From the cell containing the given text, extract its center point as (X, Y) coordinate. 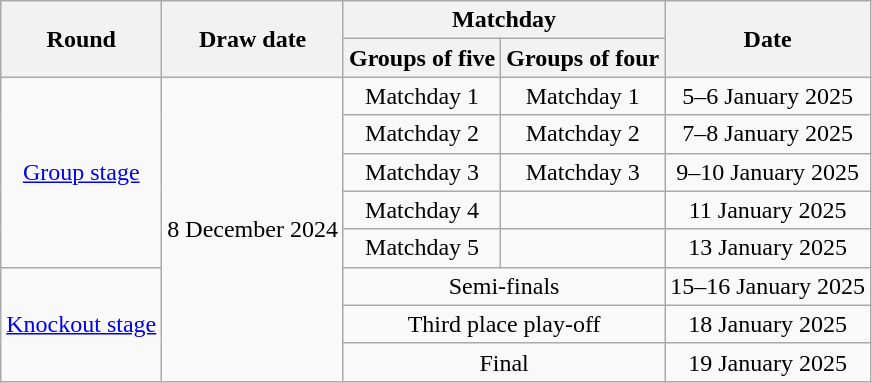
Semi-finals (504, 286)
13 January 2025 (768, 248)
18 January 2025 (768, 324)
Draw date (253, 39)
7–8 January 2025 (768, 134)
9–10 January 2025 (768, 172)
19 January 2025 (768, 362)
Final (504, 362)
Matchday (504, 20)
Knockout stage (82, 324)
5–6 January 2025 (768, 96)
15–16 January 2025 (768, 286)
Round (82, 39)
Date (768, 39)
Matchday 5 (422, 248)
Matchday 4 (422, 210)
Third place play-off (504, 324)
11 January 2025 (768, 210)
Group stage (82, 172)
8 December 2024 (253, 229)
Groups of four (583, 58)
Groups of five (422, 58)
